Pinpoint the cell where the given text exists, returning its [X, Y] midpoint coordinate. 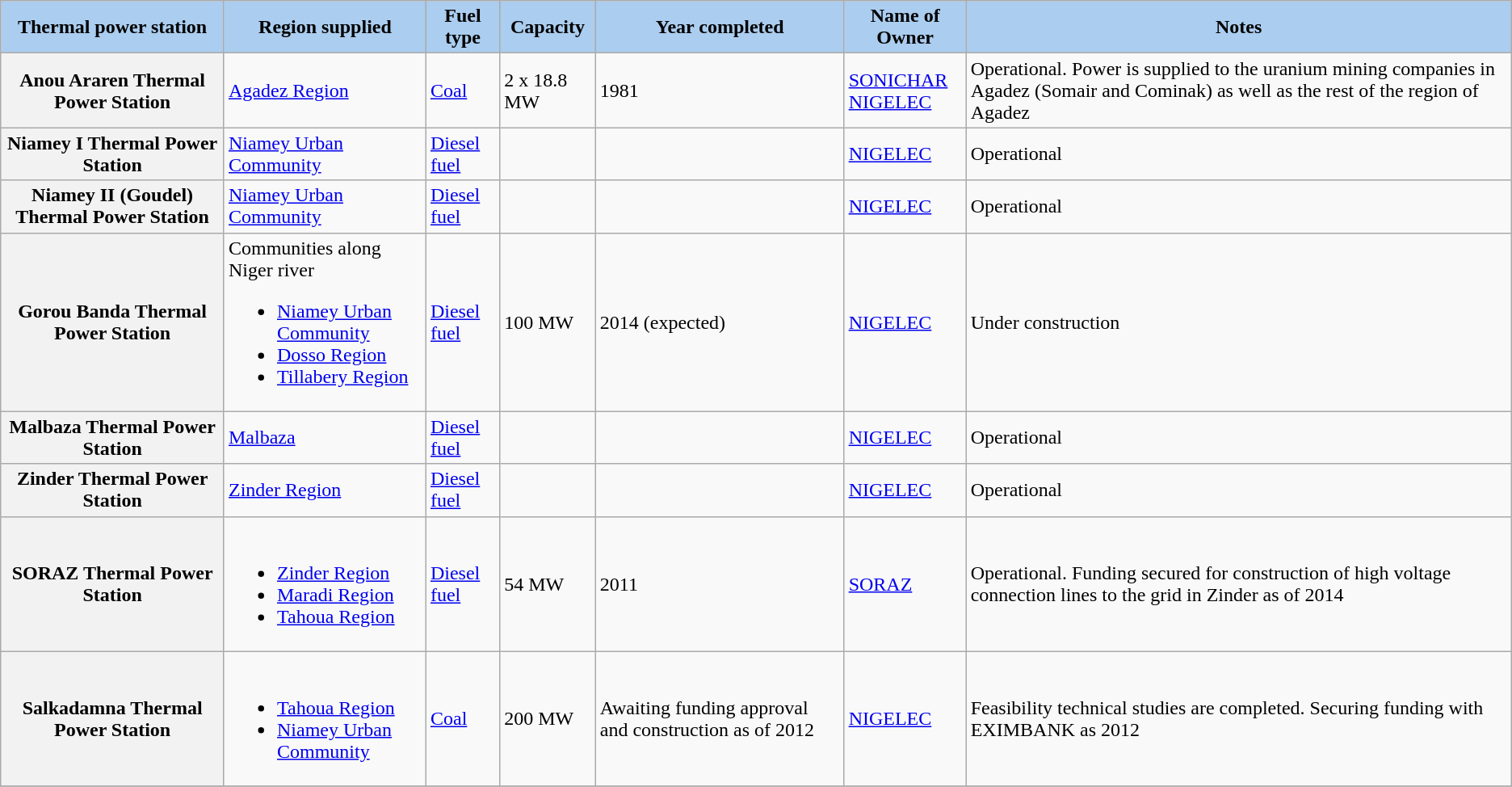
Fuel type [462, 27]
Region supplied [325, 27]
Operational. Funding secured for construction of high voltage connection lines to the grid in Zinder as of 2014 [1239, 583]
Zinder Thermal Power Station [113, 490]
Anou Araren Thermal Power Station [113, 90]
Communities along Niger riverNiamey Urban CommunityDosso RegionTillabery Region [325, 322]
Name of Owner [905, 27]
Under construction [1239, 322]
Capacity [548, 27]
100 MW [548, 322]
SONICHARNIGELEC [905, 90]
SORAZ Thermal Power Station [113, 583]
Agadez Region [325, 90]
Niamey II (Goudel) Thermal Power Station [113, 207]
Feasibility technical studies are completed. Securing funding with EXIMBANK as 2012 [1239, 719]
1981 [720, 90]
Malbaza Thermal Power Station [113, 438]
Thermal power station [113, 27]
Zinder Region [325, 490]
Zinder RegionMaradi RegionTahoua Region [325, 583]
Operational. Power is supplied to the uranium mining companies in Agadez (Somair and Cominak) as well as the rest of the region of Agadez [1239, 90]
Gorou Banda Thermal Power Station [113, 322]
2011 [720, 583]
Awaiting funding approval and construction as of 2012 [720, 719]
Salkadamna Thermal Power Station [113, 719]
2014 (expected) [720, 322]
200 MW [548, 719]
2 x 18.8 MW [548, 90]
Malbaza [325, 438]
Year completed [720, 27]
Tahoua RegionNiamey Urban Community [325, 719]
Notes [1239, 27]
54 MW [548, 583]
Niamey I Thermal Power Station [113, 154]
SORAZ [905, 583]
